Determine the (X, Y) coordinate at the center of the cell enclosing the given text.  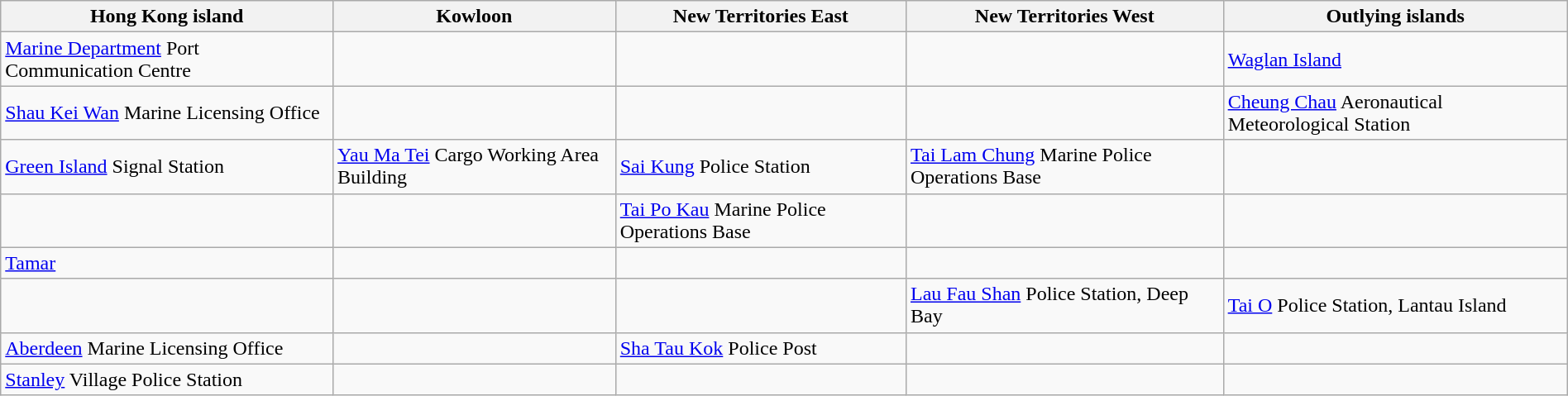
Aberdeen Marine Licensing Office (167, 348)
Shau Kei Wan Marine Licensing Office (167, 112)
Tai Po Kau Marine Police Operations Base (761, 220)
Yau Ma Tei Cargo Working Area Building (475, 167)
Tai Lam Chung Marine Police Operations Base (1064, 167)
New Territories West (1064, 17)
Sha Tau Kok Police Post (761, 348)
Green Island Signal Station (167, 167)
Stanley Village Police Station (167, 379)
Marine Department Port Communication Centre (167, 60)
Lau Fau Shan Police Station, Deep Bay (1064, 306)
Tamar (167, 263)
Cheung Chau Aeronautical Meteorological Station (1395, 112)
Tai O Police Station, Lantau Island (1395, 306)
Kowloon (475, 17)
Sai Kung Police Station (761, 167)
Outlying islands (1395, 17)
Waglan Island (1395, 60)
New Territories East (761, 17)
Hong Kong island (167, 17)
